Output the [X, Y] coordinate of the center of the cell containing the given text.  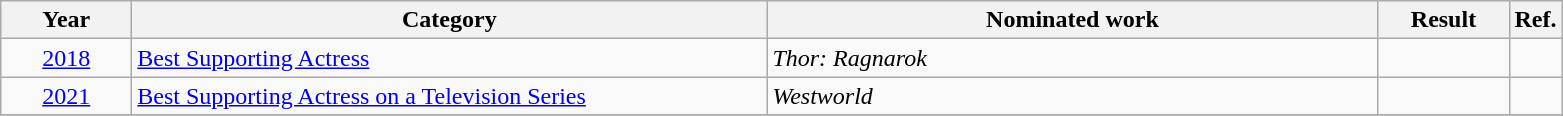
2018 [66, 58]
Ref. [1536, 20]
Nominated work [1072, 20]
2021 [66, 96]
Westworld [1072, 96]
Thor: Ragnarok [1072, 58]
Best Supporting Actress [450, 58]
Best Supporting Actress on a Television Series [450, 96]
Year [66, 20]
Result [1444, 20]
Category [450, 20]
